Detect which cell encompasses the target text, then output its [X, Y] center coordinate. 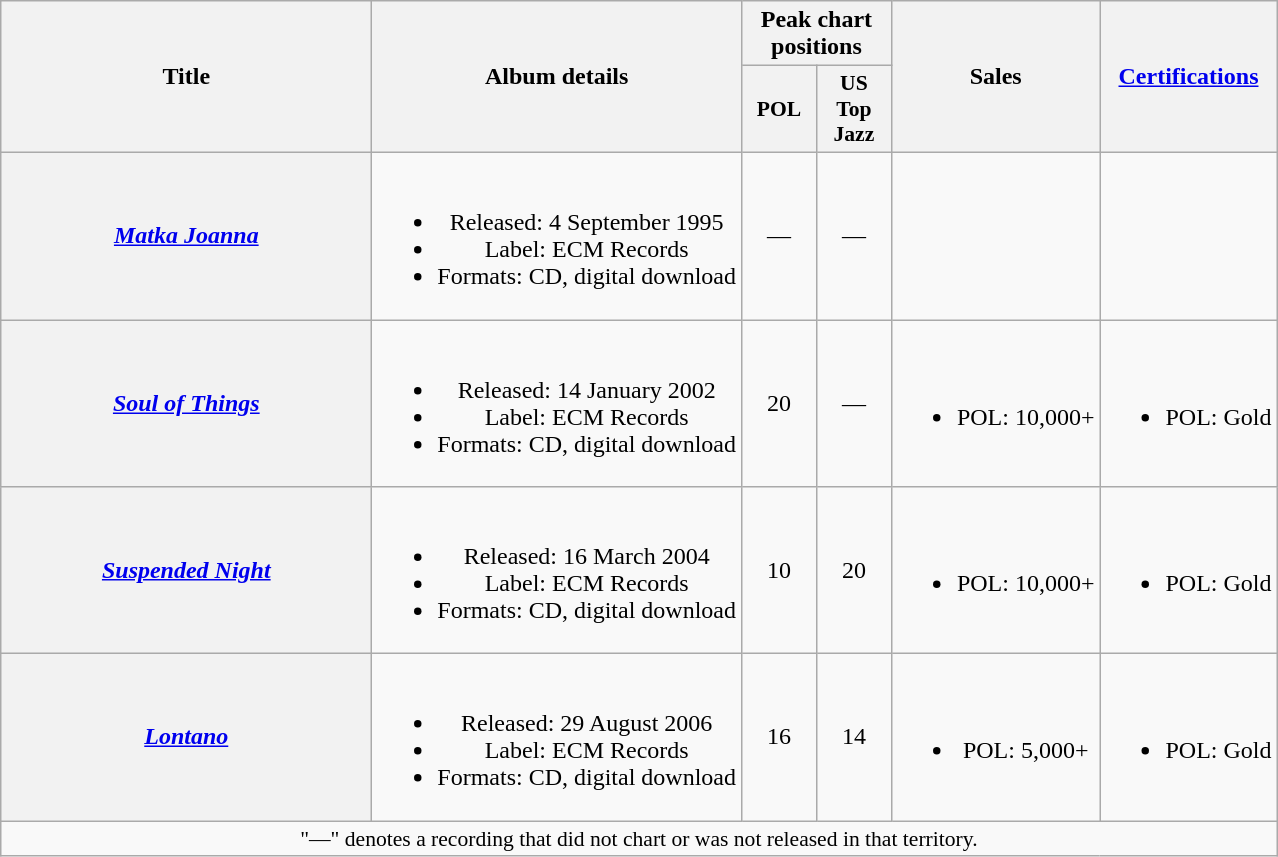
Peak chart positions [817, 34]
Suspended Night [186, 570]
Lontano [186, 738]
Released: 4 September 1995Label: ECM RecordsFormats: CD, digital download [557, 236]
Released: 14 January 2002Label: ECM RecordsFormats: CD, digital download [557, 404]
Sales [996, 77]
16 [780, 738]
USTopJazz [854, 110]
Released: 29 August 2006Label: ECM RecordsFormats: CD, digital download [557, 738]
"—" denotes a recording that did not chart or was not released in that territory. [639, 839]
Matka Joanna [186, 236]
POL: 5,000+ [996, 738]
14 [854, 738]
Title [186, 77]
Album details [557, 77]
POL [780, 110]
Certifications [1188, 77]
Soul of Things [186, 404]
10 [780, 570]
Released: 16 March 2004Label: ECM RecordsFormats: CD, digital download [557, 570]
